Determine the (x, y) coordinate at the center of the cell enclosing the given text.  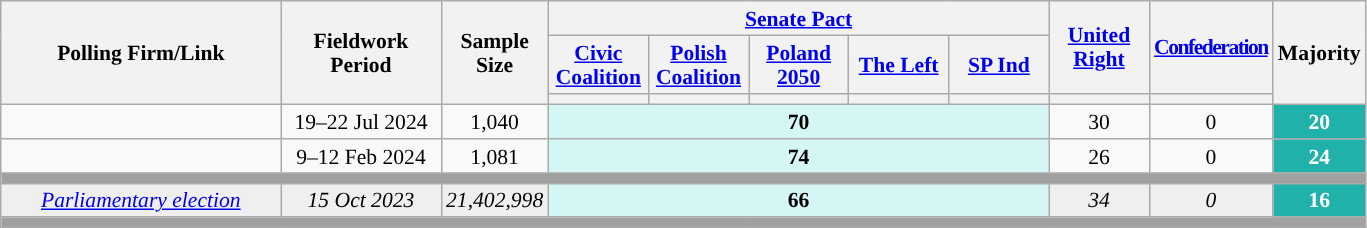
19–22 Jul 2024 (361, 122)
Polish Coalition (698, 64)
Polling Firm/Link (141, 53)
United Right (1099, 47)
Confederation (1211, 47)
24 (1320, 156)
Parliamentary election (141, 200)
Sample Size (494, 53)
26 (1099, 156)
Senate Pact (798, 18)
The Left (899, 64)
1,081 (494, 156)
Majority (1320, 53)
34 (1099, 200)
Civic Coalition (598, 64)
SP Ind (999, 64)
21,402,998 (494, 200)
66 (798, 200)
1,040 (494, 122)
30 (1099, 122)
16 (1320, 200)
15 Oct 2023 (361, 200)
9–12 Feb 2024 (361, 156)
Poland 2050 (799, 64)
20 (1320, 122)
74 (798, 156)
FieldworkPeriod (361, 53)
70 (798, 122)
